Search for the cell housing the specified text and yield its (X, Y) center coordinate. 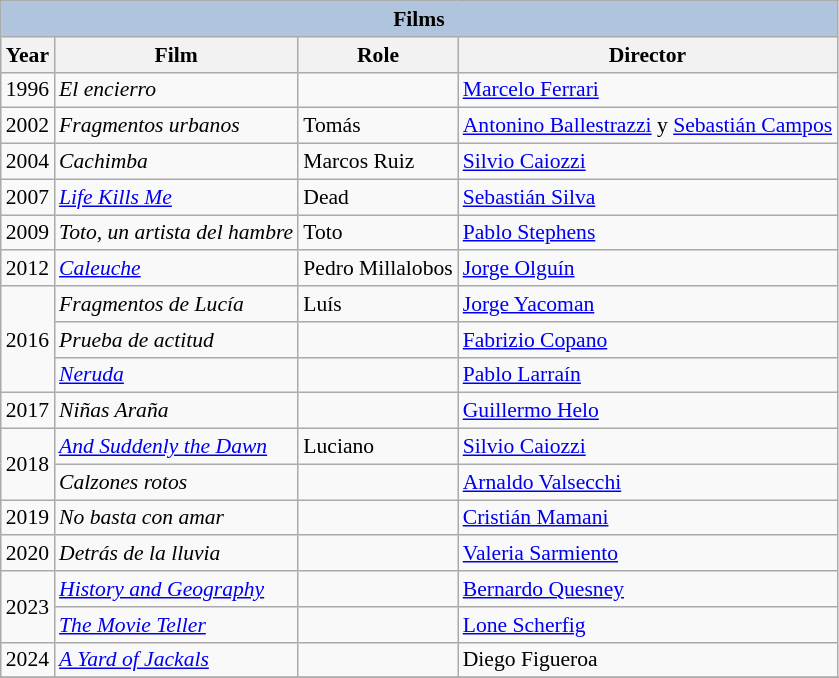
No basta con amar (176, 518)
El encierro (176, 90)
Bernardo Quesney (648, 589)
The Movie Teller (176, 625)
2018 (28, 464)
Pedro Millalobos (378, 269)
Lone Scherfig (648, 625)
Role (378, 55)
Fragmentos de Lucía (176, 304)
Films (419, 19)
Diego Figueroa (648, 660)
Dead (378, 197)
Prueba de actitud (176, 340)
And Suddenly the Dawn (176, 447)
Year (28, 55)
2024 (28, 660)
1996 (28, 90)
2023 (28, 606)
Calzones rotos (176, 482)
2020 (28, 554)
Pablo Stephens (648, 233)
2002 (28, 126)
Detrás de la lluvia (176, 554)
2016 (28, 340)
Pablo Larraín (648, 375)
Cristián Mamani (648, 518)
Fragmentos urbanos (176, 126)
Toto, un artista del hambre (176, 233)
2019 (28, 518)
Arnaldo Valsecchi (648, 482)
Sebastián Silva (648, 197)
Jorge Olguín (648, 269)
2012 (28, 269)
History and Geography (176, 589)
Director (648, 55)
Luciano (378, 447)
Toto (378, 233)
Niñas Araña (176, 411)
Life Kills Me (176, 197)
2017 (28, 411)
Film (176, 55)
2007 (28, 197)
Marcelo Ferrari (648, 90)
2004 (28, 162)
2009 (28, 233)
Jorge Yacoman (648, 304)
Fabrizio Copano (648, 340)
Guillermo Helo (648, 411)
Valeria Sarmiento (648, 554)
Neruda (176, 375)
A Yard of Jackals (176, 660)
Cachimba (176, 162)
Luís (378, 304)
Caleuche (176, 269)
Tomás (378, 126)
Marcos Ruiz (378, 162)
Antonino Ballestrazzi y Sebastián Campos (648, 126)
